Provide the [X, Y] coordinate of the cell's center where the given text is located.  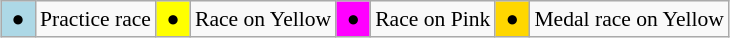
Practice race [96, 19]
Race on Pink [432, 19]
Race on Yellow [263, 19]
Medal race on Yellow [629, 19]
